Identify which cell holds the provided text, then report its (X, Y) central coordinate. 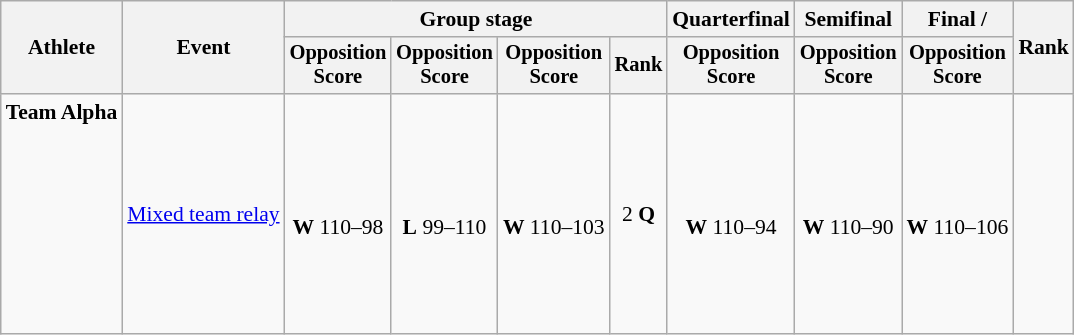
Team Alpha (62, 214)
Semifinal (848, 19)
Final / (958, 19)
Athlete (62, 48)
Event (203, 48)
W 110–103 (554, 214)
Group stage (476, 19)
L 99–110 (444, 214)
2 Q (639, 214)
W 110–106 (958, 214)
W 110–98 (338, 214)
W 110–90 (848, 214)
W 110–94 (731, 214)
Mixed team relay (203, 214)
Quarterfinal (731, 19)
